Determine the [X, Y] coordinate at the center of the cell enclosing the given text.  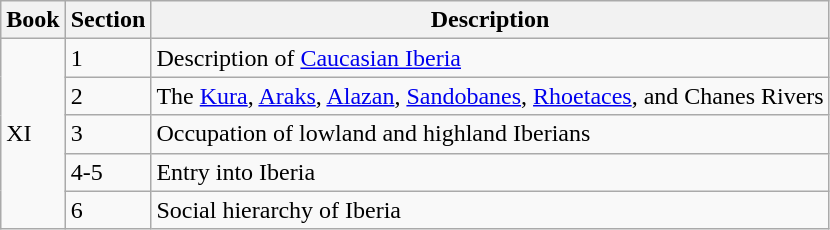
Occupation of lowland and highland Iberians [490, 134]
4-5 [108, 172]
Entry into Iberia [490, 172]
Description of Caucasian Iberia [490, 58]
Description [490, 20]
6 [108, 210]
Social hierarchy of Iberia [490, 210]
The Kura, Araks, Alazan, Sandobanes, Rhoetaces, and Chanes Rivers [490, 96]
2 [108, 96]
3 [108, 134]
Section [108, 20]
Book [33, 20]
1 [108, 58]
XI [33, 134]
